Locate the cell with the specified text and output its [X, Y] center coordinate. 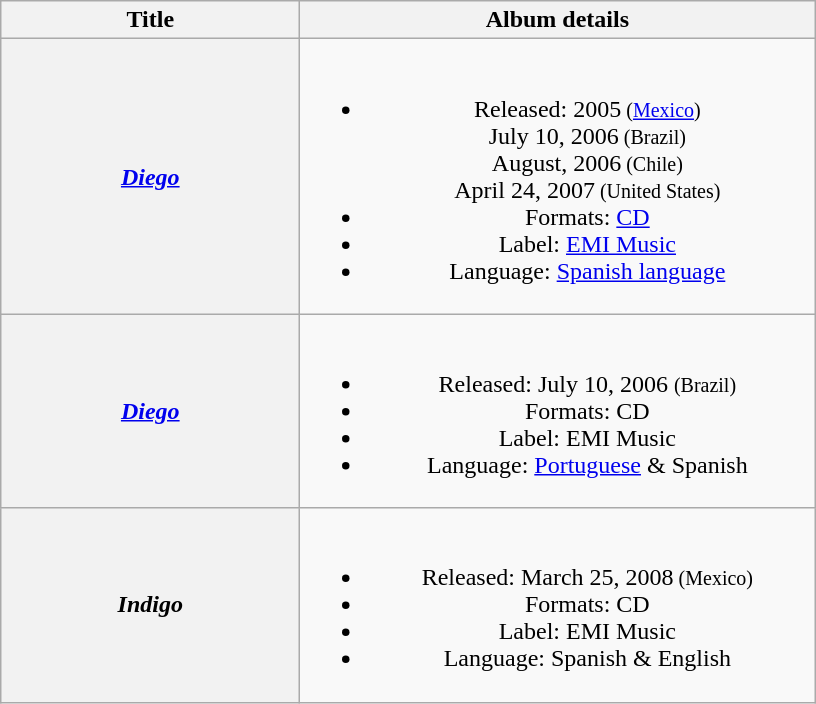
Title [150, 20]
Album details [558, 20]
Indigo [150, 605]
Released: March 25, 2008 (Mexico)Formats: CDLabel: EMI MusicLanguage: Spanish & English [558, 605]
Released: 2005 (Mexico)July 10, 2006 (Brazil)August, 2006 (Chile)April 24, 2007 (United States)Formats: CDLabel: EMI MusicLanguage: Spanish language [558, 176]
Released: July 10, 2006 (Brazil)Formats: CDLabel: EMI MusicLanguage: Portuguese & Spanish [558, 411]
